Find where the given text appears and provide that cell's center as [x, y] coordinate. 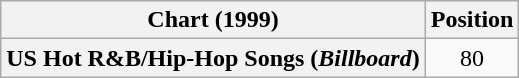
US Hot R&B/Hip-Hop Songs (Billboard) [213, 58]
Chart (1999) [213, 20]
Position [472, 20]
80 [472, 58]
